Determine the (x, y) coordinate at the center of the cell enclosing the given text.  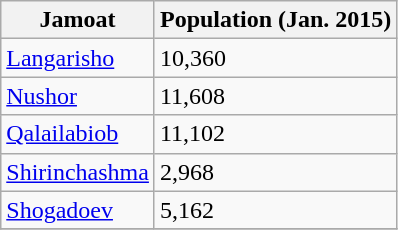
Shirinchashma (78, 172)
Shogadoev (78, 210)
11,608 (275, 96)
Langarisho (78, 58)
5,162 (275, 210)
Population (Jan. 2015) (275, 20)
11,102 (275, 134)
Nushor (78, 96)
Qalailabiob (78, 134)
Jamoat (78, 20)
10,360 (275, 58)
2,968 (275, 172)
